Return the [x, y] coordinate for the center point of the cell that contains the specified text.  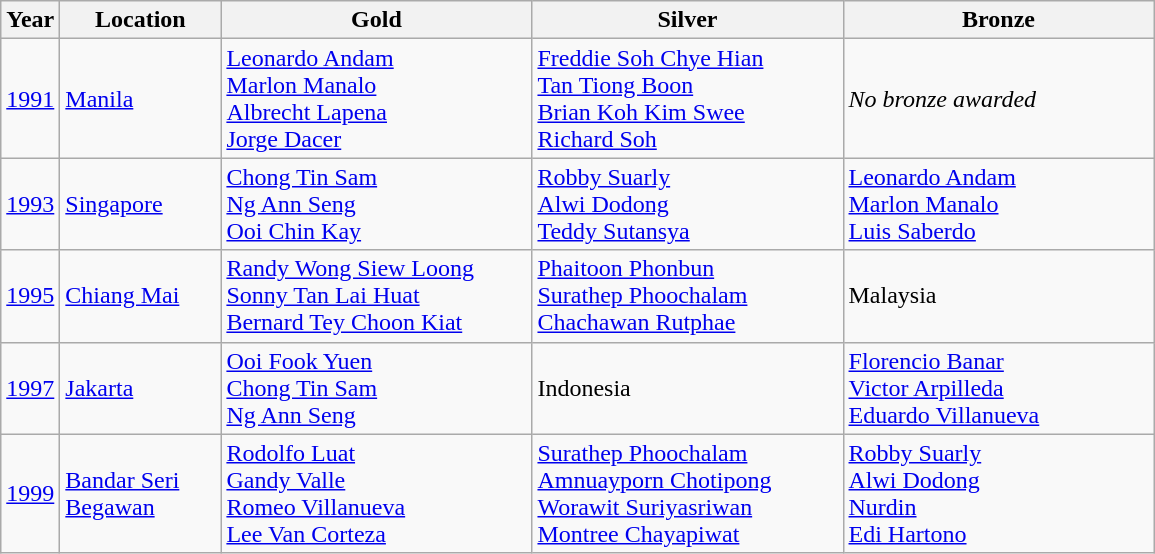
1999 [30, 494]
Randy Wong Siew Loong Sonny Tan Lai Huat Bernard Tey Choon Kiat [376, 296]
Ooi Fook Yuen Chong Tin Sam Ng Ann Seng [376, 388]
Leonardo Andam Marlon Manalo Albrecht Lapena Jorge Dacer [376, 98]
Robby Suarly Alwi Dodong Nurdin Edi Hartono [998, 494]
Leonardo Andam Marlon Manalo Luis Saberdo [998, 204]
1995 [30, 296]
Jakarta [140, 388]
Rodolfo Luat Gandy Valle Romeo Villanueva Lee Van Corteza [376, 494]
Surathep Phoochalam Amnuayporn Chotipong Worawit Suriyasriwan Montree Chayapiwat [688, 494]
Year [30, 20]
Indonesia [688, 388]
Singapore [140, 204]
1991 [30, 98]
Bronze [998, 20]
Silver [688, 20]
1997 [30, 388]
Malaysia [998, 296]
1993 [30, 204]
Bandar Seri Begawan [140, 494]
Robby Suarly Alwi Dodong Teddy Sutansya [688, 204]
Freddie Soh Chye Hian Tan Tiong Boon Brian Koh Kim Swee Richard Soh [688, 98]
No bronze awarded [998, 98]
Florencio Banar Victor Arpilleda Eduardo Villanueva [998, 388]
Chong Tin Sam Ng Ann Seng Ooi Chin Kay [376, 204]
Phaitoon Phonbun Surathep Phoochalam Chachawan Rutphae [688, 296]
Gold [376, 20]
Manila [140, 98]
Location [140, 20]
Chiang Mai [140, 296]
